Detect which cell encompasses the target text, then output its [x, y] center coordinate. 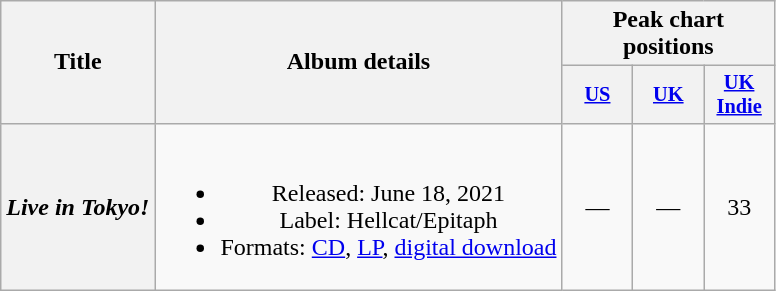
Title [78, 62]
UKIndie [740, 95]
Released: June 18, 2021Label: Hellcat/EpitaphFormats: CD, LP, digital download [358, 206]
Album details [358, 62]
33 [740, 206]
Live in Tokyo! [78, 206]
US [598, 95]
Peak chart positions [668, 34]
UK [668, 95]
